Pinpoint the cell where the given text exists, returning its (x, y) midpoint coordinate. 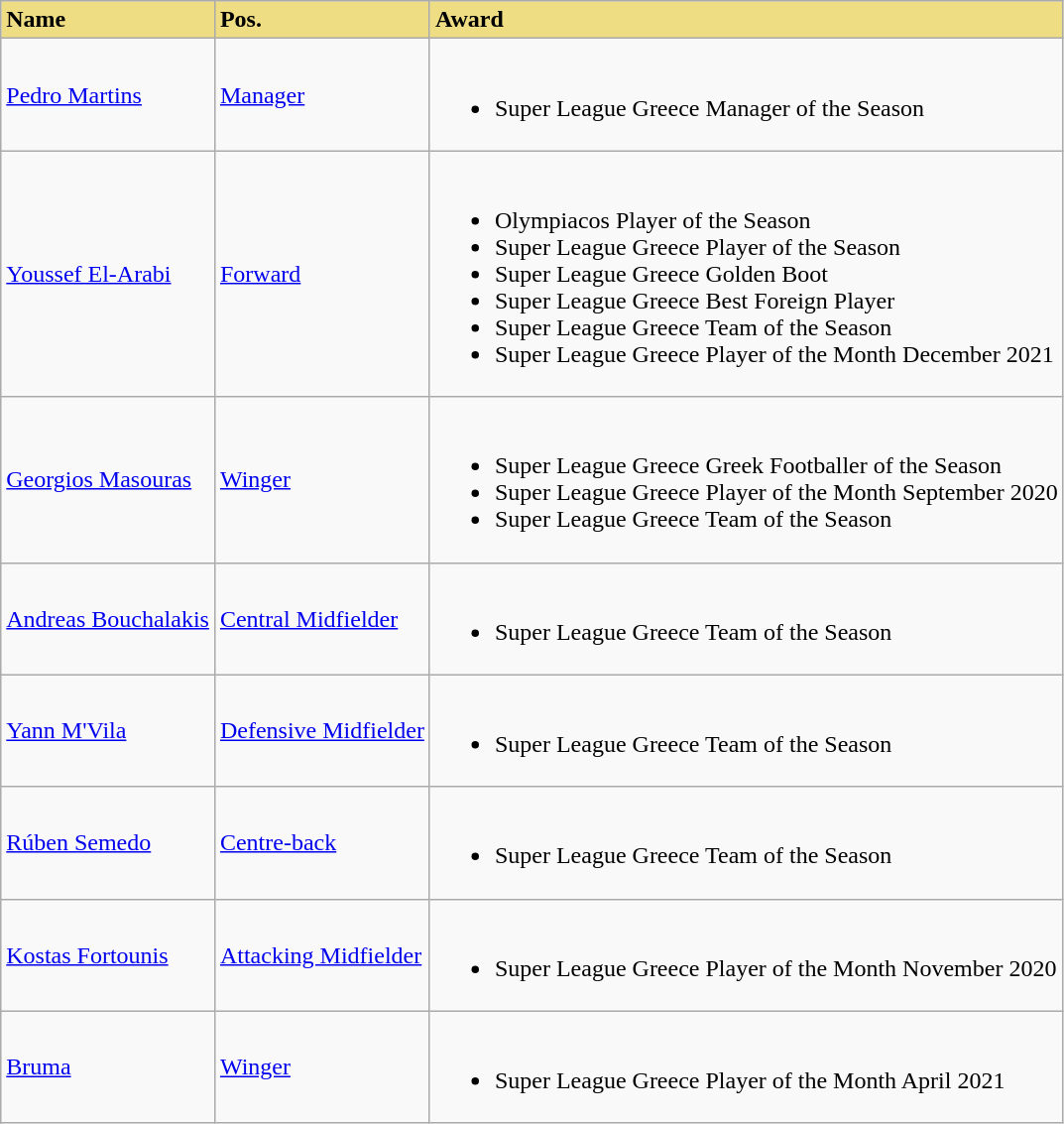
Super League Greece Player of the Month November 2020 (746, 954)
Defensive Midfielder (321, 730)
Super League Greece Manager of the Season (746, 95)
Youssef El-Arabi (108, 274)
Kostas Fortounis (108, 954)
Rúben Semedo (108, 843)
Forward (321, 274)
Georgios Masouras (108, 480)
Centre-back (321, 843)
Yann M'Vila (108, 730)
Pedro Martins (108, 95)
Pos. (321, 20)
Attacking Midfielder (321, 954)
Super League Greece Greek Footballer of the SeasonSuper League Greece Player of the Month September 2020Super League Greece Team of the Season (746, 480)
Andreas Bouchalakis (108, 619)
Manager (321, 95)
Super League Greece Player of the Month April 2021 (746, 1067)
Central Midfielder (321, 619)
Bruma (108, 1067)
Name (108, 20)
Award (746, 20)
